Search for the cell housing the specified text and yield its [x, y] center coordinate. 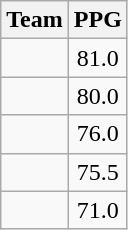
81.0 [98, 58]
80.0 [98, 96]
75.5 [98, 172]
71.0 [98, 210]
PPG [98, 20]
Team [35, 20]
76.0 [98, 134]
